Pinpoint the cell where the given text exists, returning its (X, Y) midpoint coordinate. 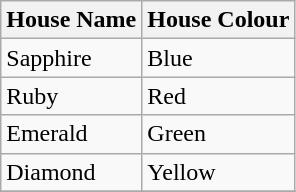
Sapphire (72, 58)
Red (218, 96)
House Colour (218, 20)
Emerald (72, 134)
Diamond (72, 172)
Ruby (72, 96)
Yellow (218, 172)
Blue (218, 58)
Green (218, 134)
House Name (72, 20)
